Return the (X, Y) coordinate for the center point of the cell that contains the specified text.  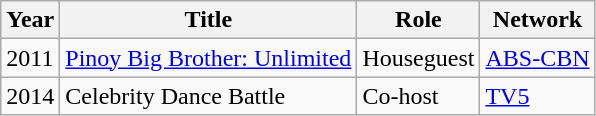
Network (538, 20)
Celebrity Dance Battle (208, 96)
Role (418, 20)
2011 (30, 58)
ABS-CBN (538, 58)
Year (30, 20)
Title (208, 20)
Pinoy Big Brother: Unlimited (208, 58)
TV5 (538, 96)
2014 (30, 96)
Houseguest (418, 58)
Co-host (418, 96)
